Locate the cell with the specified text and output its (X, Y) center coordinate. 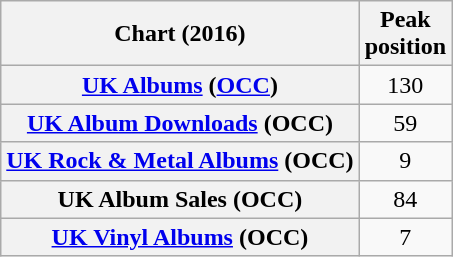
Chart (2016) (180, 34)
7 (405, 237)
9 (405, 161)
UK Albums (OCC) (180, 85)
UK Vinyl Albums (OCC) (180, 237)
130 (405, 85)
Peakposition (405, 34)
59 (405, 123)
84 (405, 199)
UK Album Sales (OCC) (180, 199)
UK Album Downloads (OCC) (180, 123)
UK Rock & Metal Albums (OCC) (180, 161)
